Locate the cell with the specified text and output its [X, Y] center coordinate. 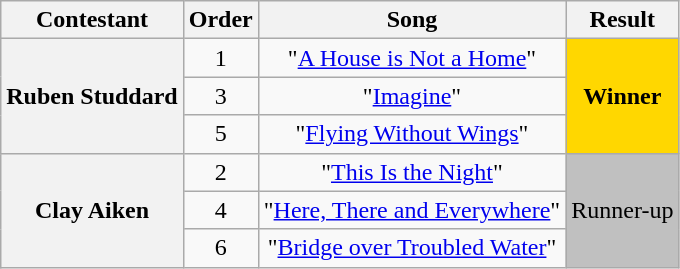
"This Is the Night" [412, 172]
Order [220, 20]
"Bridge over Troubled Water" [412, 248]
"Flying Without Wings" [412, 134]
1 [220, 58]
"Here, There and Everywhere" [412, 210]
Runner-up [622, 210]
Winner [622, 96]
Result [622, 20]
Contestant [92, 20]
Clay Aiken [92, 210]
3 [220, 96]
5 [220, 134]
4 [220, 210]
"A House is Not a Home" [412, 58]
Ruben Studdard [92, 96]
"Imagine" [412, 96]
2 [220, 172]
6 [220, 248]
Song [412, 20]
